Output the (x, y) coordinate of the center of the cell containing the given text.  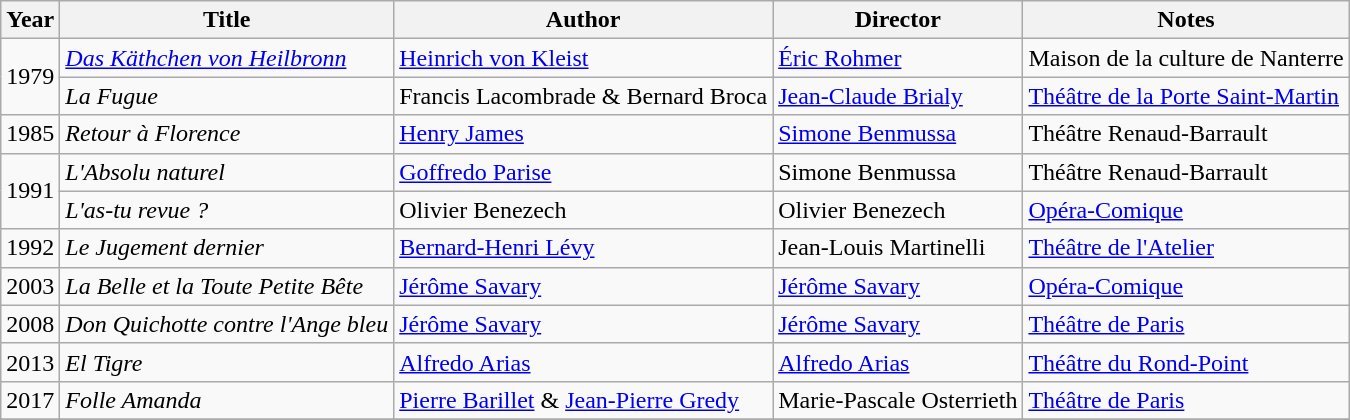
2013 (30, 362)
Maison de la culture de Nanterre (1186, 58)
Das Käthchen von Heilbronn (227, 58)
Jean-Louis Martinelli (898, 248)
Jean-Claude Brialy (898, 96)
2008 (30, 324)
1992 (30, 248)
Francis Lacombrade & Bernard Broca (584, 96)
1985 (30, 134)
El Tigre (227, 362)
1991 (30, 191)
Heinrich von Kleist (584, 58)
Marie-Pascale Osterrieth (898, 400)
2003 (30, 286)
2017 (30, 400)
Théâtre de l'Atelier (1186, 248)
Folle Amanda (227, 400)
Notes (1186, 20)
L'as-tu revue ? (227, 210)
Bernard-Henri Lévy (584, 248)
Director (898, 20)
Title (227, 20)
Retour à Florence (227, 134)
1979 (30, 77)
Le Jugement dernier (227, 248)
Year (30, 20)
Henry James (584, 134)
Pierre Barillet & Jean-Pierre Gredy (584, 400)
La Belle et la Toute Petite Bête (227, 286)
Théâtre de la Porte Saint-Martin (1186, 96)
L'Absolu naturel (227, 172)
Théâtre du Rond-Point (1186, 362)
Don Quichotte contre l'Ange bleu (227, 324)
La Fugue (227, 96)
Goffredo Parise (584, 172)
Éric Rohmer (898, 58)
Author (584, 20)
